Scan for the cell matching the given text and deliver its [x, y] coordinate at center. 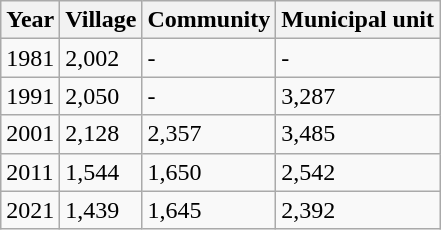
2,002 [101, 58]
1,439 [101, 210]
3,485 [358, 134]
1991 [30, 96]
3,287 [358, 96]
2,542 [358, 172]
1,645 [209, 210]
Year [30, 20]
2021 [30, 210]
Village [101, 20]
Municipal unit [358, 20]
2,392 [358, 210]
1,650 [209, 172]
1,544 [101, 172]
2,357 [209, 134]
2011 [30, 172]
2,050 [101, 96]
2,128 [101, 134]
2001 [30, 134]
Community [209, 20]
1981 [30, 58]
